Return the (X, Y) coordinate for the center point of the cell that contains the specified text.  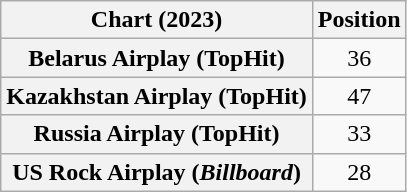
36 (359, 58)
Belarus Airplay (TopHit) (157, 58)
Position (359, 20)
33 (359, 134)
Chart (2023) (157, 20)
Kazakhstan Airplay (TopHit) (157, 96)
Russia Airplay (TopHit) (157, 134)
US Rock Airplay (Billboard) (157, 172)
28 (359, 172)
47 (359, 96)
